Locate the cell with the specified text and output its (X, Y) center coordinate. 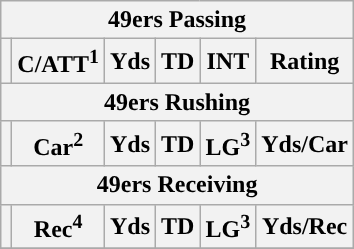
Car2 (58, 144)
49ers Rushing (178, 102)
C/ATT1 (58, 62)
Rec4 (58, 226)
INT (228, 62)
Yds/Car (305, 144)
Yds/Rec (305, 226)
49ers Receiving (178, 185)
49ers Passing (178, 20)
Rating (305, 62)
